Search for the cell housing the specified text and yield its (x, y) center coordinate. 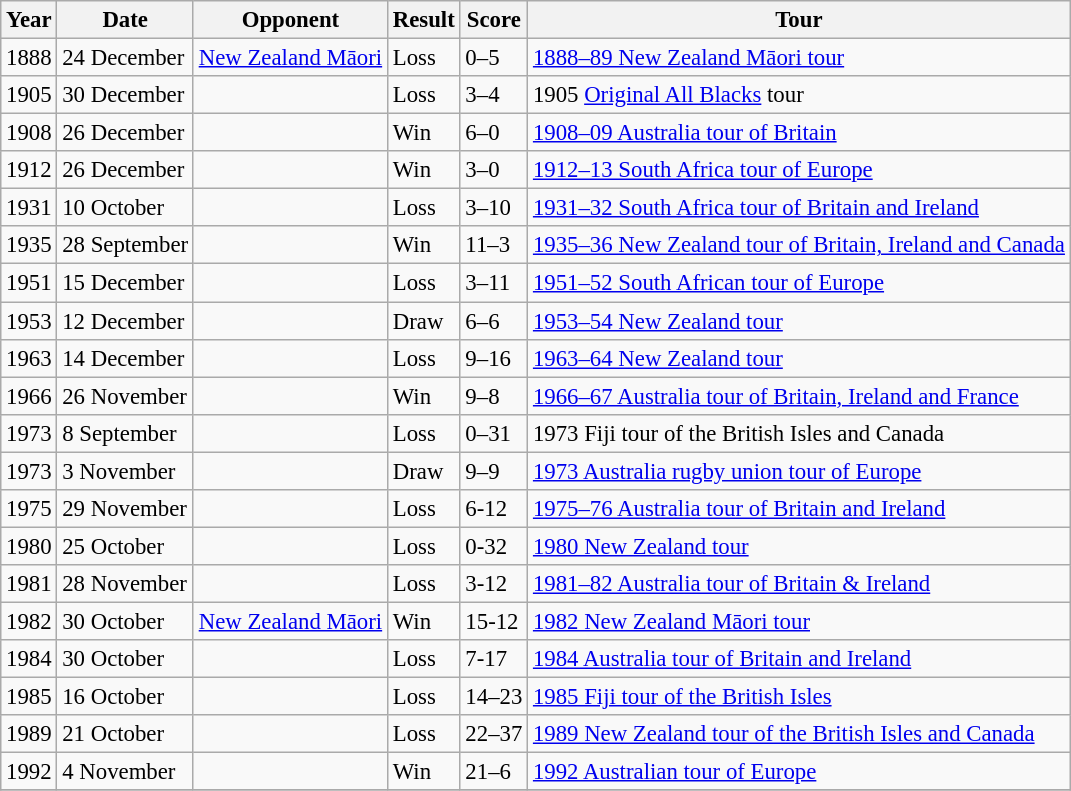
10 October (125, 208)
1912 (29, 170)
8 September (125, 433)
3–0 (494, 170)
29 November (125, 509)
1985 (29, 697)
0–31 (494, 433)
1989 (29, 734)
1992 (29, 772)
Opponent (290, 20)
30 December (125, 95)
26 November (125, 396)
1951–52 South African tour of Europe (800, 283)
1935–36 New Zealand tour of Britain, Ireland and Canada (800, 245)
3–11 (494, 283)
1963–64 New Zealand tour (800, 358)
28 September (125, 245)
24 December (125, 58)
6–6 (494, 321)
15 December (125, 283)
4 November (125, 772)
22–37 (494, 734)
3–4 (494, 95)
1981–82 Australia tour of Britain & Ireland (800, 584)
1935 (29, 245)
3–10 (494, 208)
1973 Fiji tour of the British Isles and Canada (800, 433)
1963 (29, 358)
1953 (29, 321)
1980 New Zealand tour (800, 546)
1982 (29, 621)
Date (125, 20)
1931 (29, 208)
1888–89 New Zealand Māori tour (800, 58)
16 October (125, 697)
25 October (125, 546)
1905 (29, 95)
6-12 (494, 509)
3-12 (494, 584)
0-32 (494, 546)
21–6 (494, 772)
3 November (125, 471)
1980 (29, 546)
0–5 (494, 58)
1982 New Zealand Māori tour (800, 621)
1984 (29, 659)
9–9 (494, 471)
1981 (29, 584)
Tour (800, 20)
1912–13 South Africa tour of Europe (800, 170)
1975–76 Australia tour of Britain and Ireland (800, 509)
7-17 (494, 659)
9–16 (494, 358)
1984 Australia tour of Britain and Ireland (800, 659)
1985 Fiji tour of the British Isles (800, 697)
1973 Australia rugby union tour of Europe (800, 471)
1975 (29, 509)
1905 Original All Blacks tour (800, 95)
Score (494, 20)
1953–54 New Zealand tour (800, 321)
15-12 (494, 621)
1908 (29, 133)
9–8 (494, 396)
1951 (29, 283)
14–23 (494, 697)
1992 Australian tour of Europe (800, 772)
Result (424, 20)
1966 (29, 396)
1888 (29, 58)
Year (29, 20)
21 October (125, 734)
1908–09 Australia tour of Britain (800, 133)
28 November (125, 584)
1989 New Zealand tour of the British Isles and Canada (800, 734)
14 December (125, 358)
1931–32 South Africa tour of Britain and Ireland (800, 208)
6–0 (494, 133)
1966–67 Australia tour of Britain, Ireland and France (800, 396)
11–3 (494, 245)
12 December (125, 321)
